Pinpoint the cell where the given text exists, returning its [X, Y] midpoint coordinate. 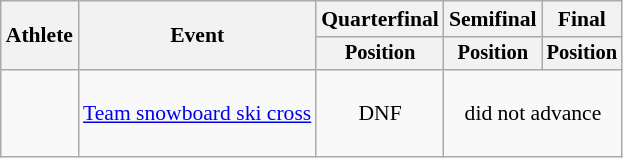
Event [197, 36]
Athlete [40, 36]
did not advance [533, 114]
DNF [380, 114]
Final [582, 19]
Quarterfinal [380, 19]
Semifinal [493, 19]
Team snowboard ski cross [197, 114]
